Extract the [x, y] coordinate from the center of the cell holding the provided text.  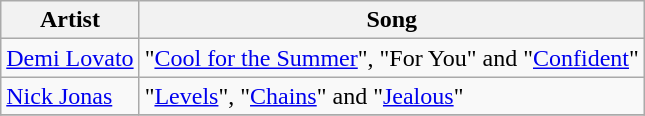
"Cool for the Summer", "For You" and "Confident" [392, 58]
"Levels", "Chains" and "Jealous" [392, 96]
Demi Lovato [70, 58]
Nick Jonas [70, 96]
Song [392, 20]
Artist [70, 20]
